Detect which cell encompasses the target text, then output its [X, Y] center coordinate. 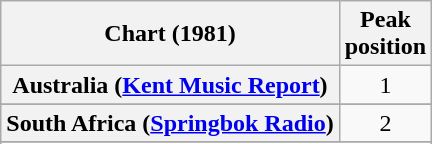
Australia (Kent Music Report) [170, 85]
1 [385, 85]
South Africa (Springbok Radio) [170, 123]
2 [385, 123]
Chart (1981) [170, 34]
Peakposition [385, 34]
